Scan for the cell matching the given text and deliver its (x, y) coordinate at center. 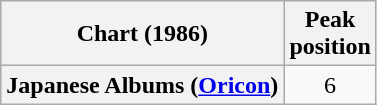
6 (330, 85)
Chart (1986) (142, 34)
Japanese Albums (Oricon) (142, 85)
Peak position (330, 34)
